Locate the cell with the specified text and output its [X, Y] center coordinate. 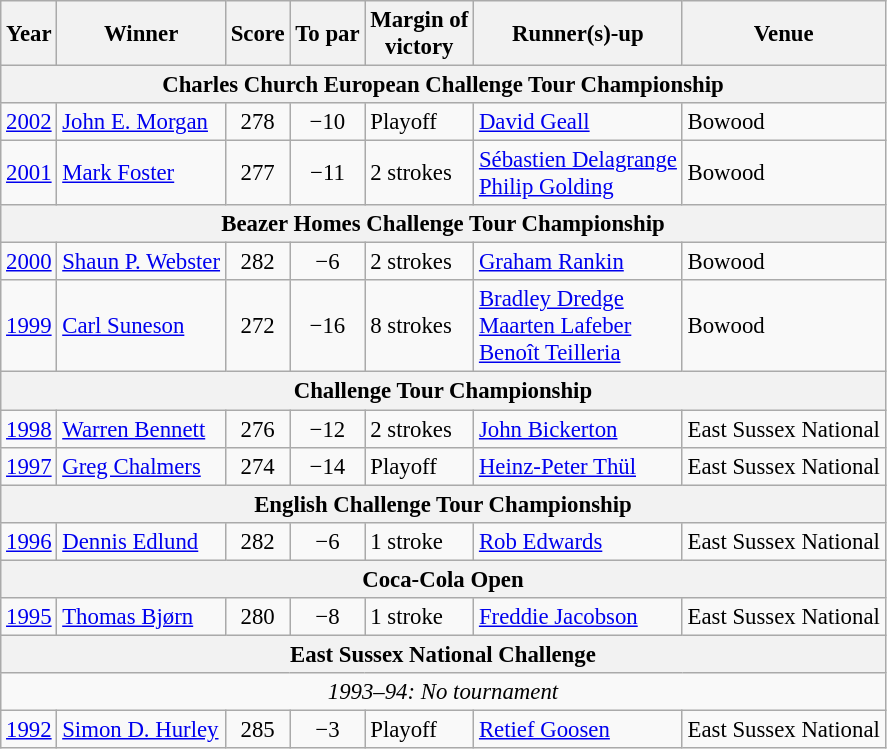
280 [258, 617]
Year [29, 34]
−11 [328, 174]
1995 [29, 617]
Score [258, 34]
Freddie Jacobson [578, 617]
East Sussex National Challenge [443, 654]
Greg Chalmers [141, 466]
1992 [29, 729]
Rob Edwards [578, 541]
Coca-Cola Open [443, 579]
1998 [29, 429]
Challenge Tour Championship [443, 391]
8 strokes [420, 326]
−8 [328, 617]
Heinz-Peter Thül [578, 466]
2000 [29, 262]
Charles Church European Challenge Tour Championship [443, 85]
Beazer Homes Challenge Tour Championship [443, 224]
2002 [29, 122]
−16 [328, 326]
Dennis Edlund [141, 541]
Runner(s)-up [578, 34]
Thomas Bjørn [141, 617]
1997 [29, 466]
−14 [328, 466]
278 [258, 122]
Shaun P. Webster [141, 262]
Warren Bennett [141, 429]
Winner [141, 34]
−3 [328, 729]
285 [258, 729]
2001 [29, 174]
−10 [328, 122]
Mark Foster [141, 174]
Graham Rankin [578, 262]
276 [258, 429]
1993–94: No tournament [443, 692]
−12 [328, 429]
English Challenge Tour Championship [443, 504]
1999 [29, 326]
To par [328, 34]
John E. Morgan [141, 122]
Margin ofvictory [420, 34]
John Bickerton [578, 429]
Simon D. Hurley [141, 729]
272 [258, 326]
1996 [29, 541]
Carl Suneson [141, 326]
274 [258, 466]
Retief Goosen [578, 729]
277 [258, 174]
Sébastien Delagrange Philip Golding [578, 174]
David Geall [578, 122]
Bradley Dredge Maarten Lafeber Benoît Teilleria [578, 326]
Venue [784, 34]
